Pinpoint the cell where the given text exists, returning its (X, Y) midpoint coordinate. 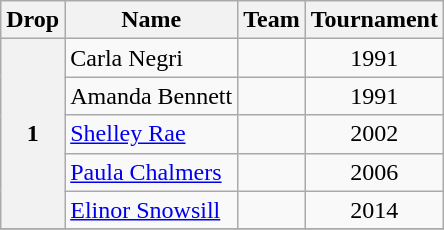
2002 (374, 134)
Tournament (374, 20)
Carla Negri (152, 58)
Drop (33, 20)
Paula Chalmers (152, 172)
Team (272, 20)
2006 (374, 172)
1 (33, 134)
Amanda Bennett (152, 96)
2014 (374, 210)
Elinor Snowsill (152, 210)
Name (152, 20)
Shelley Rae (152, 134)
